Output the [X, Y] coordinate of the center of the cell containing the given text.  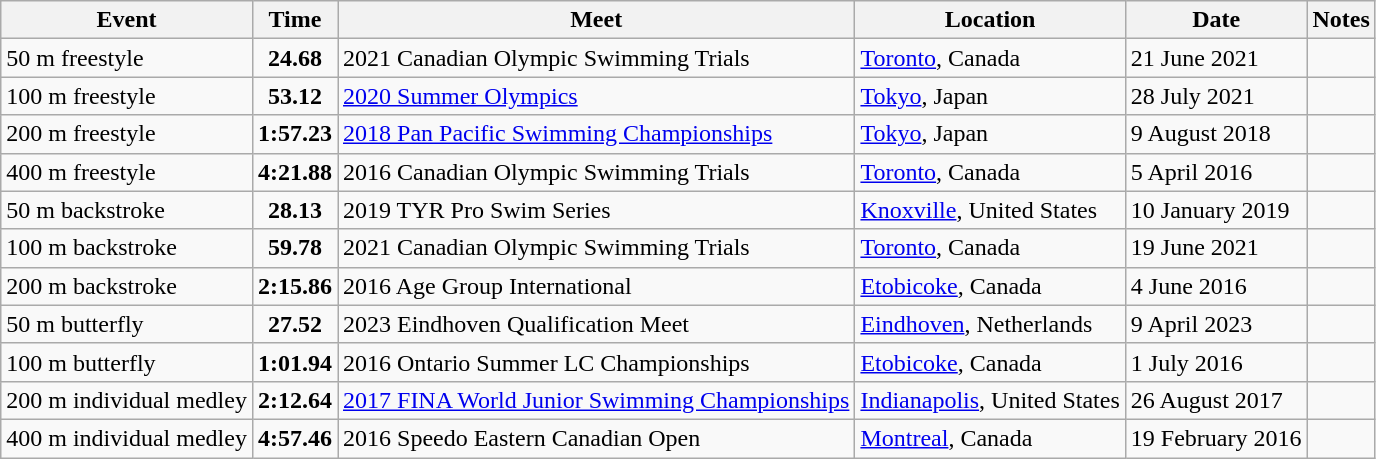
100 m backstroke [127, 248]
10 January 2019 [1216, 210]
2016 Speedo Eastern Canadian Open [596, 438]
4 June 2016 [1216, 286]
19 June 2021 [1216, 248]
50 m backstroke [127, 210]
200 m backstroke [127, 286]
19 February 2016 [1216, 438]
5 April 2016 [1216, 172]
59.78 [294, 248]
Meet [596, 20]
4:21.88 [294, 172]
2016 Ontario Summer LC Championships [596, 362]
Knoxville, United States [990, 210]
4:57.46 [294, 438]
9 August 2018 [1216, 134]
Montreal, Canada [990, 438]
50 m freestyle [127, 58]
200 m freestyle [127, 134]
2:12.64 [294, 400]
Notes [1341, 20]
28.13 [294, 210]
2016 Canadian Olympic Swimming Trials [596, 172]
100 m butterfly [127, 362]
Indianapolis, United States [990, 400]
24.68 [294, 58]
2019 TYR Pro Swim Series [596, 210]
Eindhoven, Netherlands [990, 324]
100 m freestyle [127, 96]
1:57.23 [294, 134]
9 April 2023 [1216, 324]
2020 Summer Olympics [596, 96]
Location [990, 20]
Event [127, 20]
2:15.86 [294, 286]
27.52 [294, 324]
Time [294, 20]
53.12 [294, 96]
26 August 2017 [1216, 400]
1 July 2016 [1216, 362]
1:01.94 [294, 362]
2016 Age Group International [596, 286]
2018 Pan Pacific Swimming Championships [596, 134]
2023 Eindhoven Qualification Meet [596, 324]
50 m butterfly [127, 324]
28 July 2021 [1216, 96]
200 m individual medley [127, 400]
400 m freestyle [127, 172]
2017 FINA World Junior Swimming Championships [596, 400]
Date [1216, 20]
21 June 2021 [1216, 58]
400 m individual medley [127, 438]
